Capture the cell that displays the provided text and extract its [X, Y] central coordinate. 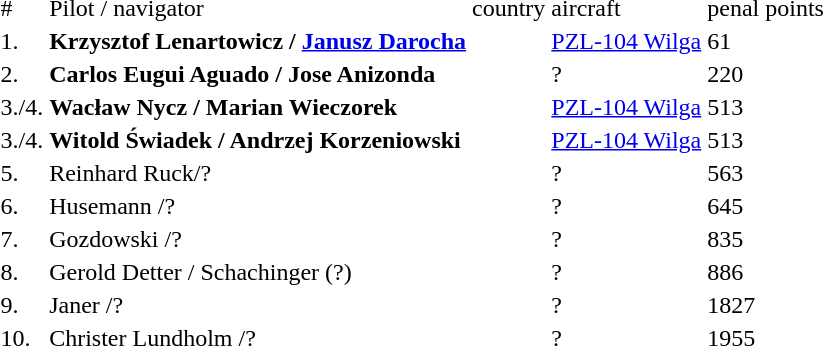
Reinhard Ruck/? [258, 173]
Janer /? [258, 305]
Witold Świadek / Andrzej Korzeniowski [258, 140]
Gozdowski /? [258, 239]
Krzysztof Lenartowicz / Janusz Darocha [258, 41]
Carlos Eugui Aguado / Jose Anizonda [258, 74]
Husemann /? [258, 206]
Wacław Nycz / Marian Wieczorek [258, 107]
Gerold Detter / Schachinger (?) [258, 272]
